Find where the given text appears and provide that cell's center as (X, Y) coordinate. 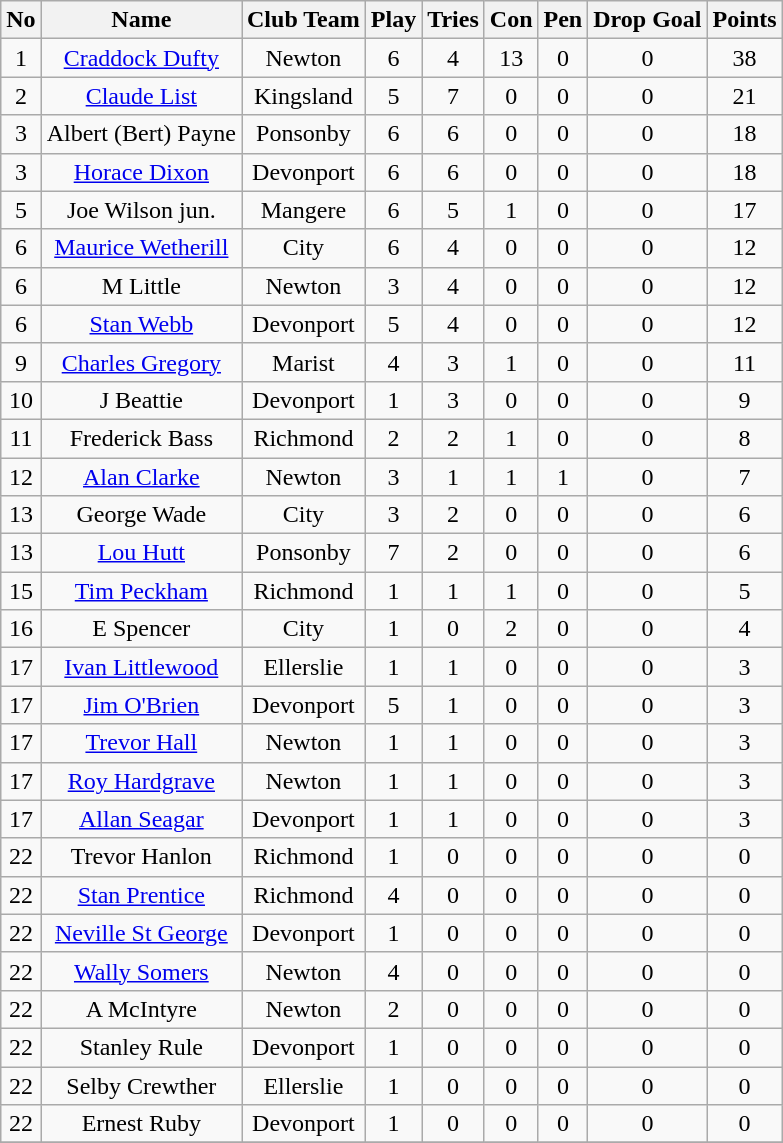
Claude List (141, 96)
Club Team (304, 20)
Points (744, 20)
Craddock Dufty (141, 58)
Stan Prentice (141, 895)
8 (744, 438)
Lou Hutt (141, 553)
Roy Hardgrave (141, 781)
E Spencer (141, 629)
16 (21, 629)
M Little (141, 286)
Kingsland (304, 96)
Charles Gregory (141, 362)
Trevor Hanlon (141, 857)
Selby Crewther (141, 1085)
Jim O'Brien (141, 705)
George Wade (141, 515)
Play (393, 20)
Allan Seagar (141, 819)
No (21, 20)
Stanley Rule (141, 1047)
15 (21, 591)
Wally Somers (141, 971)
Maurice Wetherill (141, 248)
Albert (Bert) Payne (141, 134)
Alan Clarke (141, 477)
Tries (454, 20)
Trevor Hall (141, 743)
Ernest Ruby (141, 1124)
Name (141, 20)
Drop Goal (648, 20)
A McIntyre (141, 1009)
Mangere (304, 210)
Marist (304, 362)
10 (21, 400)
J Beattie (141, 400)
Stan Webb (141, 324)
Pen (563, 20)
Frederick Bass (141, 438)
Tim Peckham (141, 591)
21 (744, 96)
Con (511, 20)
Ivan Littlewood (141, 667)
Neville St George (141, 933)
Joe Wilson jun. (141, 210)
Horace Dixon (141, 172)
38 (744, 58)
